Search for the cell housing the specified text and yield its (x, y) center coordinate. 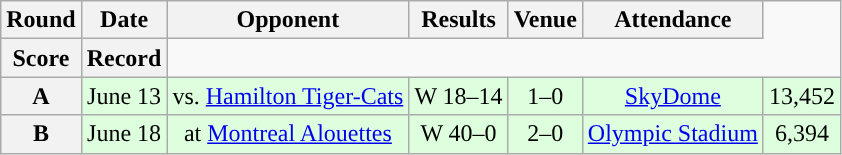
2–0 (545, 134)
Results (458, 20)
Record (124, 58)
W 40–0 (458, 134)
Round (41, 20)
A (41, 96)
B (41, 134)
vs. Hamilton Tiger-Cats (288, 96)
13,452 (802, 96)
Olympic Stadium (672, 134)
Opponent (288, 20)
Date (124, 20)
Venue (545, 20)
at Montreal Alouettes (288, 134)
W 18–14 (458, 96)
SkyDome (672, 96)
1–0 (545, 96)
June 13 (124, 96)
Attendance (672, 20)
Score (41, 58)
6,394 (802, 134)
June 18 (124, 134)
